Detect which cell encompasses the target text, then output its (x, y) center coordinate. 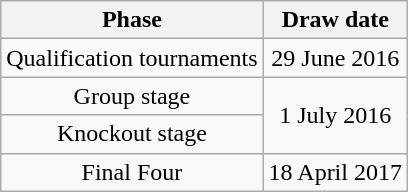
Group stage (132, 96)
18 April 2017 (335, 172)
29 June 2016 (335, 58)
Draw date (335, 20)
Phase (132, 20)
1 July 2016 (335, 115)
Final Four (132, 172)
Knockout stage (132, 134)
Qualification tournaments (132, 58)
